Capture the cell that displays the provided text and extract its (X, Y) central coordinate. 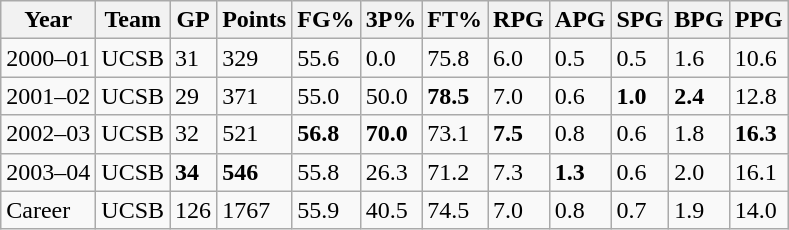
26.3 (391, 172)
2001–02 (48, 96)
329 (254, 58)
6.0 (519, 58)
APG (580, 20)
1.9 (699, 210)
14.0 (758, 210)
2002–03 (48, 134)
75.8 (455, 58)
126 (194, 210)
2003–04 (48, 172)
7.3 (519, 172)
Points (254, 20)
BPG (699, 20)
34 (194, 172)
12.8 (758, 96)
10.6 (758, 58)
1.6 (699, 58)
2.4 (699, 96)
FG% (326, 20)
29 (194, 96)
73.1 (455, 134)
55.0 (326, 96)
1.0 (640, 96)
7.5 (519, 134)
GP (194, 20)
Team (133, 20)
71.2 (455, 172)
3P% (391, 20)
0.0 (391, 58)
55.8 (326, 172)
56.8 (326, 134)
16.1 (758, 172)
70.0 (391, 134)
Year (48, 20)
371 (254, 96)
Career (48, 210)
1767 (254, 210)
55.6 (326, 58)
FT% (455, 20)
546 (254, 172)
SPG (640, 20)
521 (254, 134)
1.3 (580, 172)
55.9 (326, 210)
50.0 (391, 96)
1.8 (699, 134)
78.5 (455, 96)
RPG (519, 20)
32 (194, 134)
40.5 (391, 210)
31 (194, 58)
74.5 (455, 210)
PPG (758, 20)
16.3 (758, 134)
2.0 (699, 172)
0.7 (640, 210)
2000–01 (48, 58)
